Pinpoint the cell where the given text exists, returning its (x, y) midpoint coordinate. 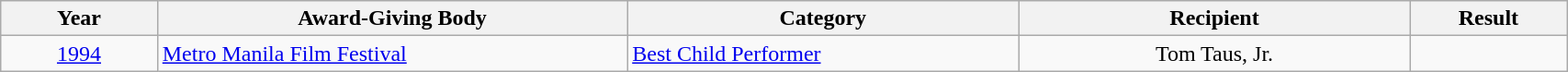
1994 (79, 54)
Award-Giving Body (391, 18)
Year (79, 18)
Recipient (1214, 18)
Metro Manila Film Festival (391, 54)
Result (1488, 18)
Tom Taus, Jr. (1214, 54)
Category (823, 18)
Best Child Performer (823, 54)
